Scan for the cell matching the given text and deliver its (x, y) coordinate at center. 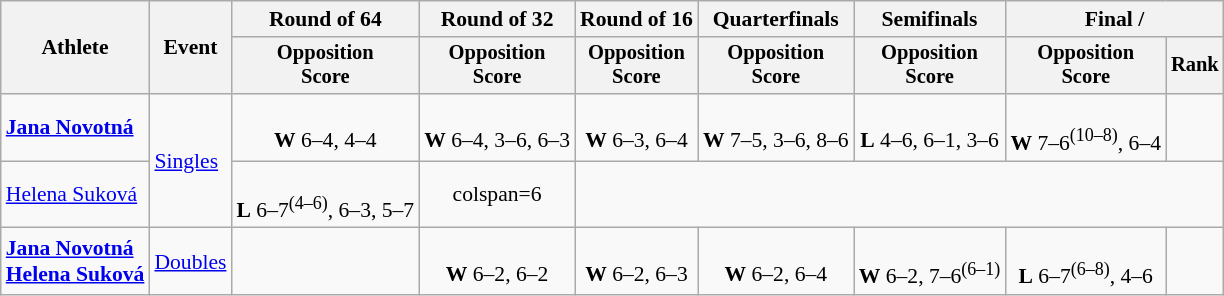
W 6–4, 3–6, 6–3 (497, 128)
W 7–5, 3–6, 8–6 (776, 128)
colspan=6 (497, 194)
Rank (1195, 66)
Round of 16 (636, 19)
L 6–7(4–6), 6–3, 5–7 (325, 194)
Round of 64 (325, 19)
W 6–2, 6–2 (497, 262)
L 4–6, 6–1, 3–6 (930, 128)
Doubles (190, 262)
Quarterfinals (776, 19)
Athlete (76, 48)
Semifinals (930, 19)
W 6–2, 6–4 (776, 262)
Round of 32 (497, 19)
W 6–3, 6–4 (636, 128)
W 6–4, 4–4 (325, 128)
Singles (190, 161)
W 6–2, 6–3 (636, 262)
Jana Novotná (76, 128)
W 7–6(10–8), 6–4 (1086, 128)
Helena Suková (76, 194)
Final / (1114, 19)
Event (190, 48)
L 6–7(6–8), 4–6 (1086, 262)
Jana NovotnáHelena Suková (76, 262)
W 6–2, 7–6(6–1) (930, 262)
